Find where the given text appears and provide that cell's center as (x, y) coordinate. 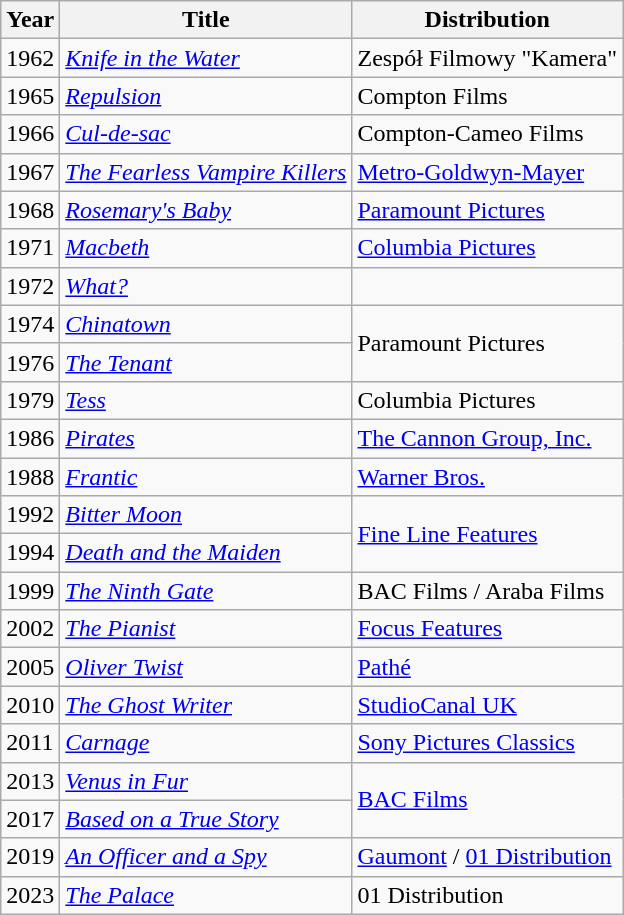
2023 (30, 895)
1979 (30, 400)
1992 (30, 515)
Sony Pictures Classics (488, 743)
Carnage (206, 743)
2010 (30, 705)
2011 (30, 743)
Tess (206, 400)
Year (30, 20)
2017 (30, 819)
1974 (30, 324)
Gaumont / 01 Distribution (488, 857)
Zespół Filmowy "Kamera" (488, 58)
BAC Films (488, 800)
1999 (30, 591)
1994 (30, 553)
The Cannon Group, Inc. (488, 438)
1962 (30, 58)
The Palace (206, 895)
Pirates (206, 438)
StudioCanal UK (488, 705)
Oliver Twist (206, 667)
What? (206, 286)
1965 (30, 96)
Title (206, 20)
Warner Bros. (488, 477)
The Fearless Vampire Killers (206, 172)
Chinatown (206, 324)
Compton Films (488, 96)
2002 (30, 629)
2005 (30, 667)
Metro-Goldwyn-Mayer (488, 172)
Frantic (206, 477)
The Ghost Writer (206, 705)
Venus in Fur (206, 781)
2013 (30, 781)
Rosemary's Baby (206, 210)
1968 (30, 210)
1971 (30, 248)
Death and the Maiden (206, 553)
Distribution (488, 20)
1972 (30, 286)
Pathé (488, 667)
Cul-de-sac (206, 134)
An Officer and a Spy (206, 857)
Macbeth (206, 248)
Bitter Moon (206, 515)
Repulsion (206, 96)
Focus Features (488, 629)
The Pianist (206, 629)
The Ninth Gate (206, 591)
01 Distribution (488, 895)
Compton-Cameo Films (488, 134)
1976 (30, 362)
1967 (30, 172)
BAC Films / Araba Films (488, 591)
1986 (30, 438)
The Tenant (206, 362)
2019 (30, 857)
Knife in the Water (206, 58)
1988 (30, 477)
1966 (30, 134)
Based on a True Story (206, 819)
Fine Line Features (488, 534)
